Identify which cell holds the provided text, then report its (x, y) central coordinate. 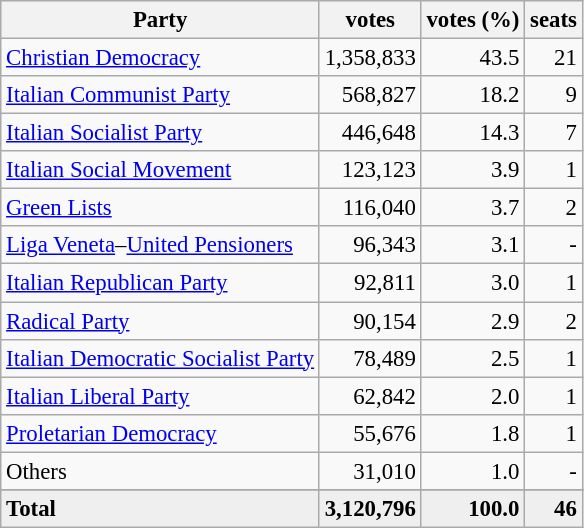
Italian Socialist Party (160, 133)
3.0 (473, 283)
446,648 (370, 133)
Party (160, 20)
3,120,796 (370, 509)
3.1 (473, 245)
Italian Republican Party (160, 283)
2.9 (473, 321)
14.3 (473, 133)
1.0 (473, 471)
568,827 (370, 95)
Green Lists (160, 208)
62,842 (370, 396)
43.5 (473, 58)
1.8 (473, 433)
90,154 (370, 321)
116,040 (370, 208)
2.5 (473, 358)
7 (554, 133)
Total (160, 509)
Liga Veneta–United Pensioners (160, 245)
9 (554, 95)
2.0 (473, 396)
votes (370, 20)
votes (%) (473, 20)
46 (554, 509)
Italian Democratic Socialist Party (160, 358)
1,358,833 (370, 58)
3.9 (473, 170)
100.0 (473, 509)
31,010 (370, 471)
3.7 (473, 208)
78,489 (370, 358)
55,676 (370, 433)
92,811 (370, 283)
21 (554, 58)
Christian Democracy (160, 58)
18.2 (473, 95)
Italian Communist Party (160, 95)
Italian Social Movement (160, 170)
Others (160, 471)
Italian Liberal Party (160, 396)
seats (554, 20)
Radical Party (160, 321)
Proletarian Democracy (160, 433)
96,343 (370, 245)
123,123 (370, 170)
